Capture the cell that displays the provided text and extract its (x, y) central coordinate. 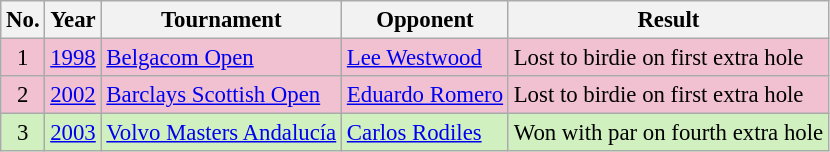
Eduardo Romero (426, 95)
Barclays Scottish Open (221, 95)
Opponent (426, 20)
Result (668, 20)
2 (23, 95)
Belgacom Open (221, 58)
1998 (73, 58)
Volvo Masters Andalucía (221, 133)
2003 (73, 133)
Won with par on fourth extra hole (668, 133)
Tournament (221, 20)
No. (23, 20)
Year (73, 20)
Lee Westwood (426, 58)
3 (23, 133)
Carlos Rodiles (426, 133)
1 (23, 58)
2002 (73, 95)
